Detect which cell encompasses the target text, then output its [X, Y] center coordinate. 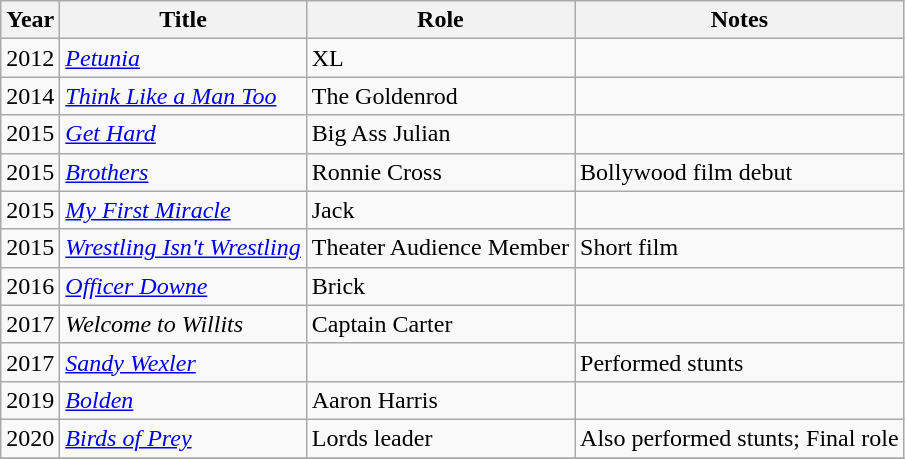
Captain Carter [440, 324]
My First Miracle [183, 210]
Role [440, 20]
Performed stunts [740, 362]
Also performed stunts; Final role [740, 438]
Year [30, 20]
Notes [740, 20]
Birds of Prey [183, 438]
Get Hard [183, 134]
Sandy Wexler [183, 362]
2012 [30, 58]
Bollywood film debut [740, 172]
Ronnie Cross [440, 172]
XL [440, 58]
Lords leader [440, 438]
Welcome to Willits [183, 324]
Title [183, 20]
Bolden [183, 400]
2019 [30, 400]
Officer Downe [183, 286]
The Goldenrod [440, 96]
Brick [440, 286]
2016 [30, 286]
Short film [740, 248]
Aaron Harris [440, 400]
Petunia [183, 58]
2014 [30, 96]
Big Ass Julian [440, 134]
Theater Audience Member [440, 248]
Brothers [183, 172]
2020 [30, 438]
Wrestling Isn't Wrestling [183, 248]
Think Like a Man Too [183, 96]
Jack [440, 210]
